Output the [x, y] coordinate of the center of the cell containing the given text.  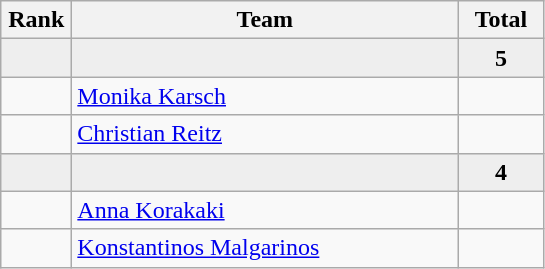
Anna Korakaki [265, 210]
4 [501, 172]
Total [501, 20]
Rank [36, 20]
Christian Reitz [265, 134]
Konstantinos Malgarinos [265, 248]
5 [501, 58]
Team [265, 20]
Monika Karsch [265, 96]
